Determine the (X, Y) coordinate at the center of the cell enclosing the given text.  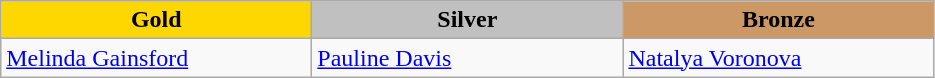
Bronze (778, 20)
Silver (468, 20)
Gold (156, 20)
Natalya Voronova (778, 58)
Pauline Davis (468, 58)
Melinda Gainsford (156, 58)
